Locate the cell with the specified text and output its [x, y] center coordinate. 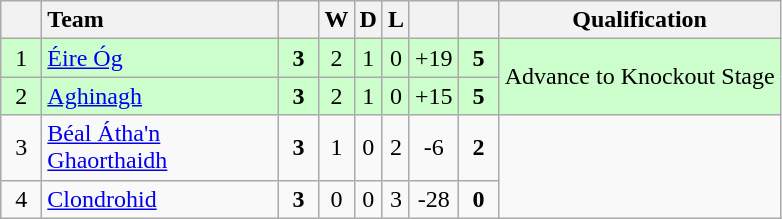
W [336, 20]
+15 [434, 96]
+19 [434, 58]
Éire Óg [160, 58]
Clondrohid [160, 199]
D [368, 20]
-28 [434, 199]
Aghinagh [160, 96]
L [396, 20]
-6 [434, 148]
Béal Átha'n Ghaorthaidh [160, 148]
Qualification [640, 20]
Advance to Knockout Stage [640, 77]
Team [160, 20]
4 [22, 199]
